Extract the (X, Y) coordinate from the center of the cell holding the provided text.  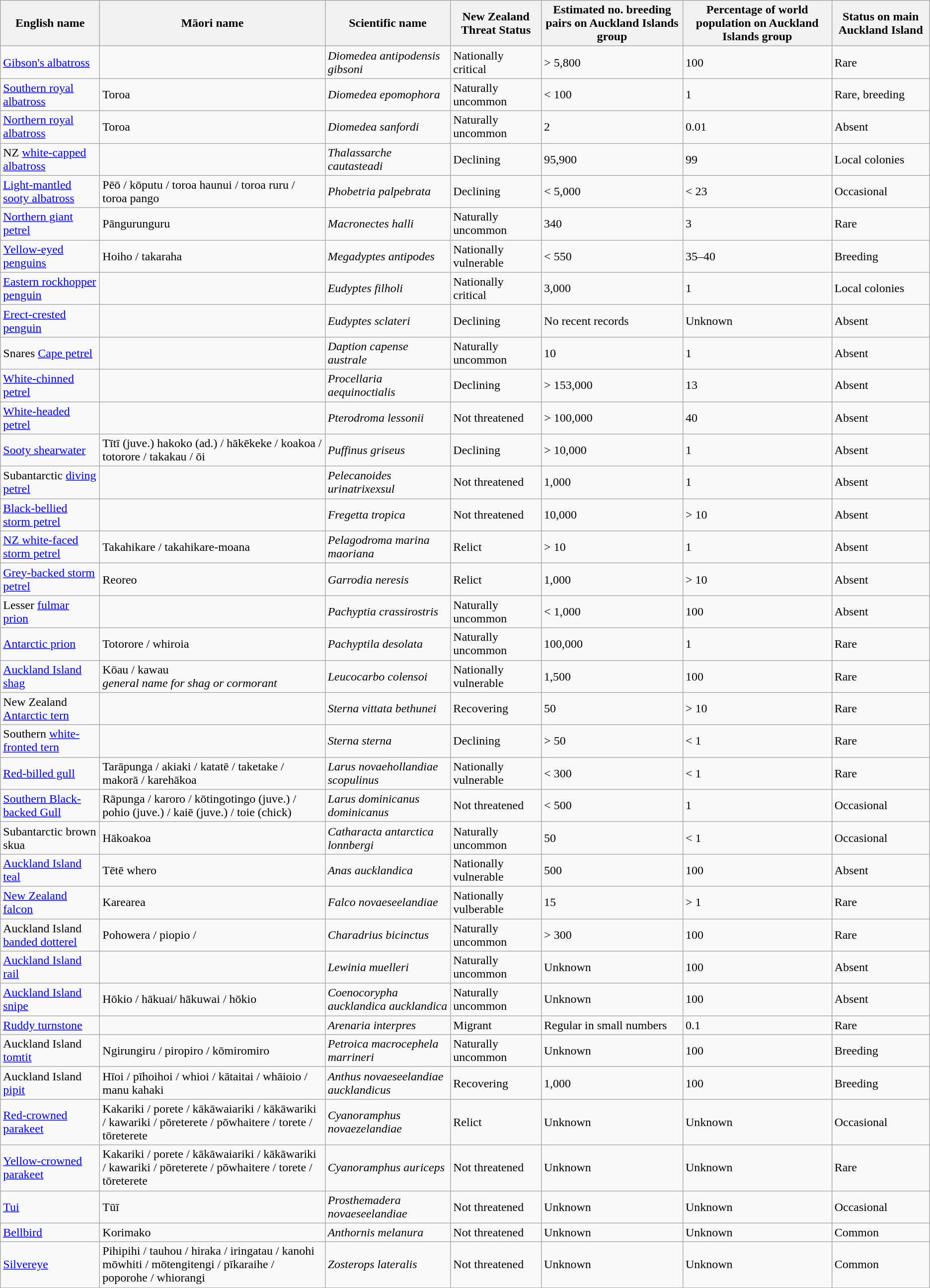
No recent records (612, 321)
Southern royal albatross (50, 94)
Ngirungiru / piropiro / kōmiromiro (213, 1051)
Phobetria palpebrata (387, 192)
Rāpunga / karoro / kōtingotingo (juve.) / pohio (juve.) / kaiē (juve.) / toie (chick) (213, 806)
Petroica macrocephela marrineri (387, 1051)
> 100,000 (612, 417)
Auckland Island shag (50, 677)
500 (612, 870)
Arenaria interpres (387, 1025)
2 (612, 127)
Daption capense australe (387, 353)
< 100 (612, 94)
Sterna sterna (387, 741)
Thalassarche cautasteadi (387, 159)
Karearea (213, 902)
Eastern rockhopper penguin (50, 288)
13 (757, 385)
Yellow-eyed penguins (50, 256)
10 (612, 353)
Black-bellied storm petrel (50, 515)
10,000 (612, 515)
Diomedea antipodensis gibsoni (387, 63)
Light-mantled sooty albatross (50, 192)
NZ white-capped albatross (50, 159)
Red-crowned parakeet (50, 1122)
Pterodroma lessonii (387, 417)
0.1 (757, 1025)
Eudyptes sclateri (387, 321)
Garrodia neresis (387, 579)
Korimako (213, 1232)
Yellow-crowned parakeet (50, 1168)
Hoiho / takaraha (213, 256)
Anthornis melanura (387, 1232)
< 300 (612, 773)
Charadrius bicinctus (387, 935)
Auckland Island teal (50, 870)
Megadyptes antipodes (387, 256)
Pelagodroma marina maoriana (387, 547)
Prosthemadera novaeseelandiae (387, 1207)
Catharacta antarctica lonnbergi (387, 837)
3 (757, 224)
Diomedea sanfordi (387, 127)
Silvereye (50, 1265)
Sooty shearwater (50, 450)
Northern giant petrel (50, 224)
Snares Cape petrel (50, 353)
Auckland Island pipit (50, 1083)
Bellbird (50, 1232)
Tētē whero (213, 870)
Gibson's albatross (50, 63)
35–40 (757, 256)
Pāngurunguru (213, 224)
Fregetta tropica (387, 515)
Pachyptila desolata (387, 644)
< 23 (757, 192)
Anthus novaeseelandiae aucklandicus (387, 1083)
Subantarctic diving petrel (50, 483)
Northern royal albatross (50, 127)
340 (612, 224)
> 300 (612, 935)
Anas aucklandica (387, 870)
Percentage of world population on Auckland Islands group (757, 23)
Auckland Island snipe (50, 999)
Hōkio / hākuai/ hākuwai / hōkio (213, 999)
Falco novaeseelandiae (387, 902)
< 500 (612, 806)
Erect-crested penguin (50, 321)
99 (757, 159)
Southern Black-backed Gull (50, 806)
Southern white-fronted tern (50, 741)
> 10,000 (612, 450)
3,000 (612, 288)
Kōau / kawaugeneral name for shag or cormorant (213, 677)
> 50 (612, 741)
40 (757, 417)
Lesser fulmar prion (50, 612)
White-chinned petrel (50, 385)
Red-billed gull (50, 773)
Macronectes halli (387, 224)
0.01 (757, 127)
Ruddy turnstone (50, 1025)
Rare, breeding (880, 94)
Procellaria aequinoctialis (387, 385)
Sterna vittata bethunei (387, 708)
< 5,000 (612, 192)
Status on main Auckland Island (880, 23)
Larus novaehollandiae scopulinus (387, 773)
1,500 (612, 677)
< 550 (612, 256)
Reoreo (213, 579)
Coenocorypha aucklandica aucklandica (387, 999)
Zosterops lateralis (387, 1265)
Māori name (213, 23)
95,900 (612, 159)
Auckland Island tomtit (50, 1051)
Nationally vulberable (496, 902)
Auckland Island rail (50, 968)
Takahikare / takahikare-moana (213, 547)
Tūī (213, 1207)
Totorore / whiroia (213, 644)
Estimated no. breeding pairs on Auckland Islands group (612, 23)
Auckland Island banded dotterel (50, 935)
15 (612, 902)
Pihipihi / tauhou / hiraka / iringatau / kanohi mōwhiti / mōtengitengi / pīkaraihe / poporohe / whiorangi (213, 1265)
Diomedea epomophora (387, 94)
Scientific name (387, 23)
< 1,000 (612, 612)
NZ white-faced storm petrel (50, 547)
Cyanoramphus auriceps (387, 1168)
Cyanoramphus novaezelandiae (387, 1122)
Lewinia muelleri (387, 968)
Hīoi / pīhoihoi / whioi / kātaitai / whāioio / manu kahaki (213, 1083)
Tītī (juve.) hakoko (ad.) / hākēkeke / koakoa / totorore / takakau / ōi (213, 450)
Hākoakoa (213, 837)
Migrant (496, 1025)
Grey-backed storm petrel (50, 579)
Puffinus griseus (387, 450)
Regular in small numbers (612, 1025)
Eudyptes filholi (387, 288)
Tarāpunga / akiaki / katatē / taketake / makorā / karehākoa (213, 773)
> 1 (757, 902)
Leucocarbo colensoi (387, 677)
Pelecanoides urinatrixexsul (387, 483)
New Zealand falcon (50, 902)
Pohowera / piopio / (213, 935)
> 153,000 (612, 385)
New Zealand Antarctic tern (50, 708)
White-headed petrel (50, 417)
> 5,800 (612, 63)
Pachyptia crassirostris (387, 612)
100,000 (612, 644)
Tui (50, 1207)
Subantarctic brown skua (50, 837)
Antarctic prion (50, 644)
English name (50, 23)
New Zealand Threat Status (496, 23)
Larus dominicanus dominicanus (387, 806)
Pēō / kōputu / toroa haunui / toroa ruru / toroa pango (213, 192)
